Output the [x, y] coordinate of the center of the cell containing the given text.  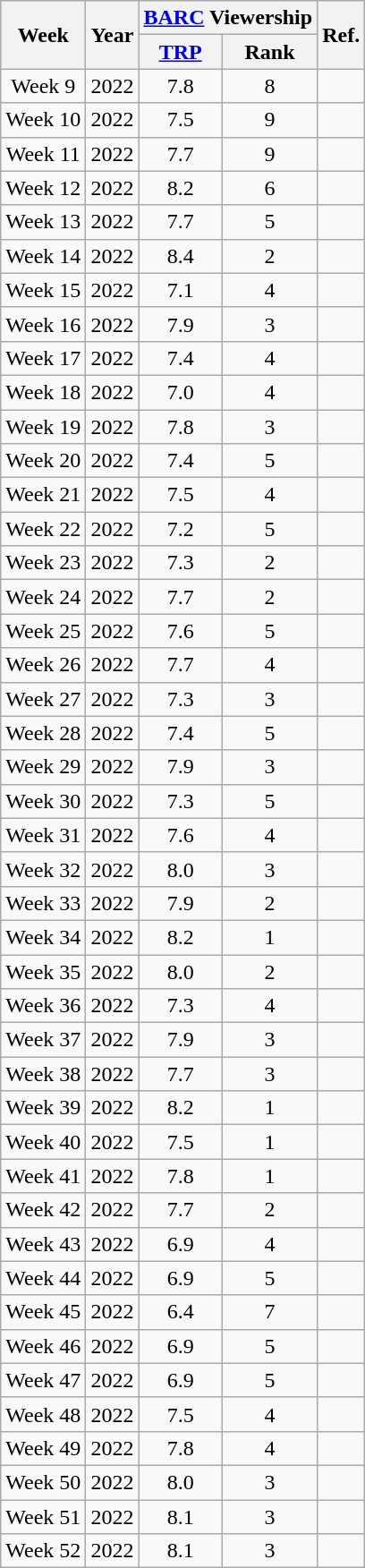
Rank [269, 52]
Week 42 [43, 1210]
Week 16 [43, 324]
Week 28 [43, 733]
Week 17 [43, 358]
8 [269, 86]
7.2 [181, 529]
Week 46 [43, 1346]
Week 9 [43, 86]
Week 33 [43, 903]
Week 13 [43, 222]
8.4 [181, 256]
Week 22 [43, 529]
6.4 [181, 1312]
7.1 [181, 290]
Week 49 [43, 1448]
BARC Viewership [228, 18]
Week 19 [43, 427]
Week 20 [43, 461]
Week 18 [43, 392]
Week 11 [43, 154]
Week 34 [43, 937]
Week 50 [43, 1482]
Ref. [342, 35]
Week 32 [43, 869]
Week [43, 35]
7.0 [181, 392]
Week 48 [43, 1414]
Week 31 [43, 835]
Week 24 [43, 597]
Week 30 [43, 801]
Week 38 [43, 1074]
Week 10 [43, 120]
Week 15 [43, 290]
Week 21 [43, 495]
Year [113, 35]
Week 27 [43, 699]
Week 29 [43, 767]
Week 44 [43, 1278]
Week 52 [43, 1551]
Week 23 [43, 563]
Week 40 [43, 1142]
Week 39 [43, 1108]
Week 25 [43, 631]
Week 43 [43, 1244]
Week 36 [43, 1006]
Week 14 [43, 256]
TRP [181, 52]
Week 45 [43, 1312]
Week 37 [43, 1040]
Week 26 [43, 665]
Week 35 [43, 971]
Week 41 [43, 1176]
7 [269, 1312]
Week 51 [43, 1517]
6 [269, 188]
Week 47 [43, 1380]
Week 12 [43, 188]
